Identify which cell holds the provided text, then report its [x, y] central coordinate. 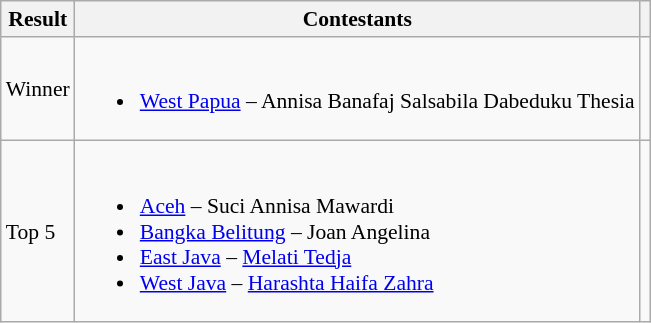
Aceh – Suci Annisa MawardiBangka Belitung – Joan AngelinaEast Java – Melati TedjaWest Java – Harashta Haifa Zahra [358, 232]
Winner [38, 89]
Top 5 [38, 232]
Contestants [358, 19]
West Papua – Annisa Banafaj Salsabila Dabeduku Thesia [358, 89]
Result [38, 19]
